Pinpoint the cell where the given text exists, returning its [x, y] midpoint coordinate. 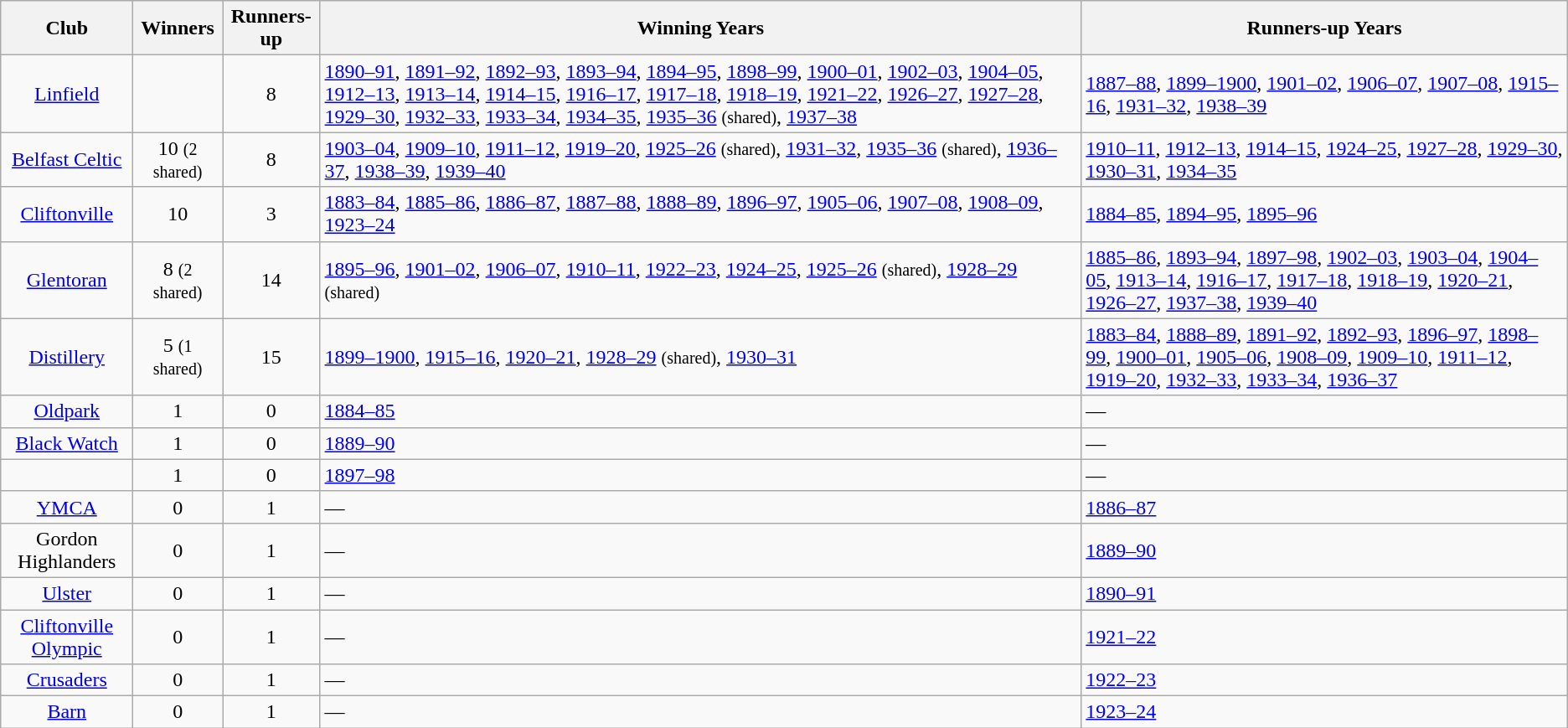
Runners-up Years [1324, 28]
1883–84, 1888–89, 1891–92, 1892–93, 1896–97, 1898–99, 1900–01, 1905–06, 1908–09, 1909–10, 1911–12, 1919–20, 1932–33, 1933–34, 1936–37 [1324, 357]
YMCA [67, 507]
1899–1900, 1915–16, 1920–21, 1928–29 (shared), 1930–31 [700, 357]
1897–98 [700, 475]
3 [271, 214]
Oldpark [67, 411]
15 [271, 357]
1885–86, 1893–94, 1897–98, 1902–03, 1903–04, 1904–05, 1913–14, 1916–17, 1917–18, 1918–19, 1920–21, 1926–27, 1937–38, 1939–40 [1324, 280]
10 [178, 214]
1921–22 [1324, 637]
Distillery [67, 357]
Crusaders [67, 680]
1910–11, 1912–13, 1914–15, 1924–25, 1927–28, 1929–30, 1930–31, 1934–35 [1324, 159]
1903–04, 1909–10, 1911–12, 1919–20, 1925–26 (shared), 1931–32, 1935–36 (shared), 1936–37, 1938–39, 1939–40 [700, 159]
Gordon Highlanders [67, 550]
Winners [178, 28]
5 (1 shared) [178, 357]
1884–85 [700, 411]
1887–88, 1899–1900, 1901–02, 1906–07, 1907–08, 1915–16, 1931–32, 1938–39 [1324, 94]
1922–23 [1324, 680]
8 (2 shared) [178, 280]
Club [67, 28]
Glentoran [67, 280]
Winning Years [700, 28]
Cliftonville Olympic [67, 637]
Belfast Celtic [67, 159]
1883–84, 1885–86, 1886–87, 1887–88, 1888–89, 1896–97, 1905–06, 1907–08, 1908–09, 1923–24 [700, 214]
Black Watch [67, 443]
Barn [67, 712]
1895–96, 1901–02, 1906–07, 1910–11, 1922–23, 1924–25, 1925–26 (shared), 1928–29 (shared) [700, 280]
Ulster [67, 593]
10 (2 shared) [178, 159]
1923–24 [1324, 712]
1886–87 [1324, 507]
14 [271, 280]
1884–85, 1894–95, 1895–96 [1324, 214]
1890–91 [1324, 593]
Runners-up [271, 28]
Linfield [67, 94]
Cliftonville [67, 214]
